From the cell containing the given text, extract its center point as [X, Y] coordinate. 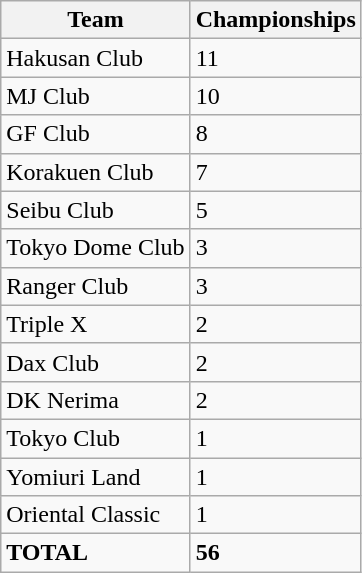
11 [276, 58]
Team [96, 20]
DK Nerima [96, 400]
Yomiuri Land [96, 477]
Korakuen Club [96, 172]
Triple X [96, 324]
8 [276, 134]
MJ Club [96, 96]
56 [276, 553]
Tokyo Club [96, 438]
7 [276, 172]
Seibu Club [96, 210]
Hakusan Club [96, 58]
Dax Club [96, 362]
Tokyo Dome Club [96, 248]
Oriental Classic [96, 515]
10 [276, 96]
Ranger Club [96, 286]
5 [276, 210]
GF Club [96, 134]
Championships [276, 20]
TOTAL [96, 553]
